Output the [X, Y] coordinate of the center of the cell containing the given text.  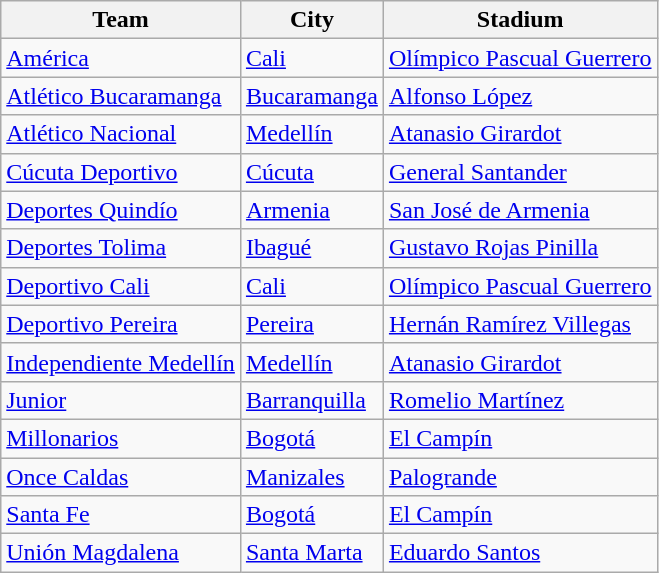
Santa Marta [312, 553]
Stadium [520, 20]
Armenia [312, 210]
Romelio Martínez [520, 400]
Eduardo Santos [520, 553]
Cúcuta Deportivo [121, 172]
Junior [121, 400]
City [312, 20]
Atlético Nacional [121, 134]
Deportes Quindío [121, 210]
Bucaramanga [312, 96]
Team [121, 20]
San José de Armenia [520, 210]
Cúcuta [312, 172]
Millonarios [121, 438]
Alfonso López [520, 96]
Manizales [312, 477]
Once Caldas [121, 477]
América [121, 58]
Independiente Medellín [121, 362]
Ibagué [312, 248]
Palogrande [520, 477]
Pereira [312, 324]
Hernán Ramírez Villegas [520, 324]
Deportivo Pereira [121, 324]
Deportivo Cali [121, 286]
Gustavo Rojas Pinilla [520, 248]
Barranquilla [312, 400]
Deportes Tolima [121, 248]
Santa Fe [121, 515]
General Santander [520, 172]
Atlético Bucaramanga [121, 96]
Unión Magdalena [121, 553]
